Locate the cell with the specified text and output its (x, y) center coordinate. 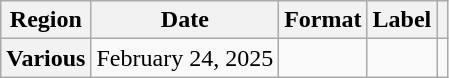
Format (323, 20)
Date (185, 20)
Label (402, 20)
Various (46, 58)
Region (46, 20)
February 24, 2025 (185, 58)
